Identify which cell holds the provided text, then report its [X, Y] central coordinate. 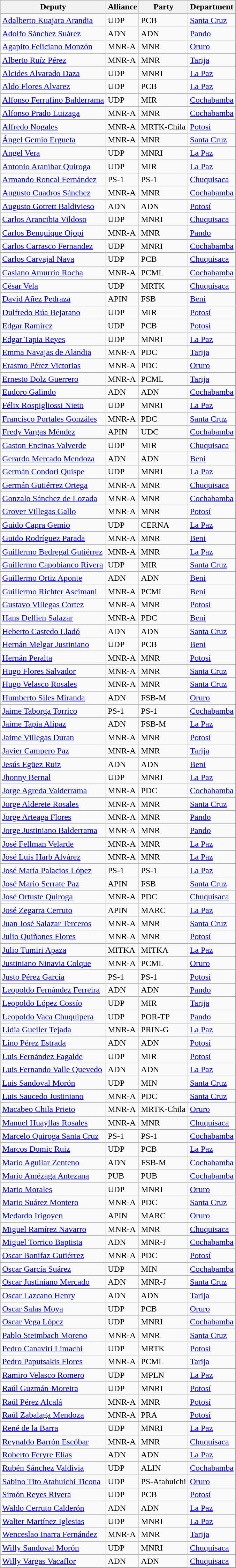
Grover Villegas Gallo [53, 512]
Carlos Benquique Ojopi [53, 233]
Miguel Ramírez Navarro [53, 1229]
Oscar Vega López [53, 1322]
Manuel Huayllas Rosales [53, 1123]
Jaime Villegas Duran [53, 737]
Pablo Steimbach Moreno [53, 1335]
Luis Fernández Fagalde [53, 1056]
Marcos Domic Ruiz [53, 1149]
David Añez Pedraza [53, 299]
Justiniano Ninavia Colque [53, 963]
Jaime Taborga Torrico [53, 711]
Oscar Lazcano Henry [53, 1295]
Armando Roncal Fernández [53, 180]
Miguel Torrico Baptista [53, 1242]
Adolfo Sánchez Suárez [53, 34]
José Luis Harb Alvárez [53, 857]
Adalberto Kuajara Arandia [53, 20]
Humberto Siles Miranda [53, 698]
Oscar Salas Moya [53, 1309]
Edgar Tapia Reyes [53, 339]
Alfredo Nogales [53, 126]
Oscar Justiniano Mercado [53, 1282]
Casiano Amurrio Rocha [53, 273]
Félix Rospigliossi Nieto [53, 406]
Department [212, 7]
Luis Saucedo Justiniano [53, 1096]
Guillermo Capobianco Rivera [53, 565]
Dulfredo Rúa Bejarano [53, 312]
Germán Condori Quispe [53, 472]
Reynaldo Barrón Escóbar [53, 1442]
PS-Atahuichi [163, 1481]
Augusto Cuadros Sánchez [53, 193]
Antonio Araníbar Quiroga [53, 166]
Guillermo Richter Ascimani [53, 592]
Ramiro Velasco Romero [53, 1375]
Macabeo Chila Prieto [53, 1109]
Hernán Melgar Justiniano [53, 645]
Roberto Feryre Elías [53, 1455]
Guillermo Ortiz Aponte [53, 578]
Heberto Castedo Lladó [53, 631]
Fredy Vargas Méndez [53, 432]
Oscar García Suárez [53, 1269]
Mario Suárez Montero [53, 1202]
POR-TP [163, 1017]
Wenceslao Inarra Fernández [53, 1534]
Gaston Encinas Valverde [53, 445]
Party [163, 7]
Alliance [123, 7]
Jesús Egüez Ruiz [53, 764]
Mario Morales [53, 1189]
Justo Pérez García [53, 976]
Julio Tumiri Apaza [53, 950]
Luis Sandoval Morón [53, 1083]
Sabino Tito Atahuichi Ticona [53, 1481]
Germán Gutiérrez Ortega [53, 485]
Raúl Guzmán-Moreira [53, 1388]
Hugo Flores Salvador [53, 671]
CERNA [163, 525]
Jorge Arteaga Flores [53, 817]
MPLN [163, 1375]
Deputy [53, 7]
Leopoldo Vaca Chuquipera [53, 1017]
Hugo Velasco Rosales [53, 684]
Ernesto Dolz Guerrero [53, 379]
Carlos Carrasco Fernandez [53, 246]
Mario Amézaga Antezana [53, 1176]
Edgar Ramírez [53, 326]
UDC [163, 432]
Agapito Feliciano Monzón [53, 47]
Leopoldo Fernández Ferreira [53, 990]
René de la Barra [53, 1428]
Pedro Canaviri Limachi [53, 1348]
José Zegarra Cerruto [53, 910]
Marcelo Quiroga Santa Cruz [53, 1136]
Gustavo Villegas Cortez [53, 605]
Jaime Tapia Alípaz [53, 724]
Francisco Portales Gonzáles [53, 419]
PRA [163, 1415]
Lidia Gueiler Tejada [53, 1030]
José Ortuste Quiroga [53, 897]
Augusto Gotrett Baldivieso [53, 206]
Guillermo Bedregal Gutiérrez [53, 551]
ALIN [163, 1468]
Willy Vargas Vacaflor [53, 1561]
Ángel Gemio Ergueta [53, 140]
Simón Reyes Rivera [53, 1495]
Javier Campero Paz [53, 751]
Jhonny Bernal [53, 777]
José Fellman Velarde [53, 844]
Hans Dellien Salazar [53, 618]
Rubén Sánchez Valdivia [53, 1468]
José Mario Serrate Paz [53, 884]
Erasmo Pérez Victorias [53, 365]
Mario Aguilar Zenteno [53, 1162]
Willy Sandoval Morón [53, 1548]
Carlos Carvajal Nava [53, 259]
Leopoldo López Cossío [53, 1003]
José María Palacios López [53, 870]
Hernán Peralta [53, 658]
Aldo Flores Alvarez [53, 87]
Guido Capra Gemio [53, 525]
César Vela [53, 286]
Eudoro Galindo [53, 392]
Carlos Arancibia Vildoso [53, 220]
Alcides Alvarado Daza [53, 73]
Jorge Alderete Rosales [53, 804]
Walter Martínez Iglesias [53, 1521]
Gonzalo Sánchez de Lozada [53, 498]
Lino Pérez Estrada [53, 1043]
Gerardo Mercado Mendoza [53, 459]
Juan José Salazar Terceros [53, 923]
Alberto Ruíz Pérez [53, 60]
Jorge Agreda Valderrama [53, 790]
Waldo Cerruto Calderón [53, 1508]
Raúl Zabalaga Mendoza [53, 1415]
Medardo Irigoyen [53, 1216]
Oscar Bonifaz Gutiérrez [53, 1256]
Luis Fernando Valle Quevedo [53, 1070]
Alfonso Ferrufino Balderrama [53, 100]
Emma Navajas de Alandia [53, 352]
Raúl Pérez Alcalá [53, 1402]
Jorge Justiniano Balderrama [53, 831]
PRIN-G [163, 1030]
Alfonso Prado Luizaga [53, 113]
Guido Rodríguez Parada [53, 538]
Julio Quiñones Flores [53, 937]
Angel Vera [53, 153]
Pedro Paputsakis Flores [53, 1362]
